Locate the cell with the specified text and output its [x, y] center coordinate. 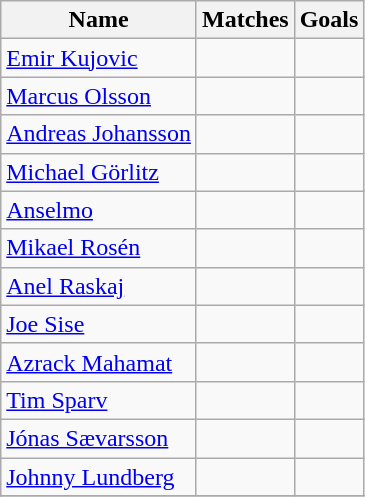
Anselmo [99, 210]
Michael Görlitz [99, 172]
Tim Sparv [99, 400]
Anel Raskaj [99, 286]
Goals [329, 20]
Name [99, 20]
Jónas Sævarsson [99, 438]
Marcus Olsson [99, 96]
Joe Sise [99, 324]
Andreas Johansson [99, 134]
Matches [245, 20]
Emir Kujovic [99, 58]
Azrack Mahamat [99, 362]
Mikael Rosén [99, 248]
Johnny Lundberg [99, 477]
